Return (X, Y) of the center of cell containing provided text 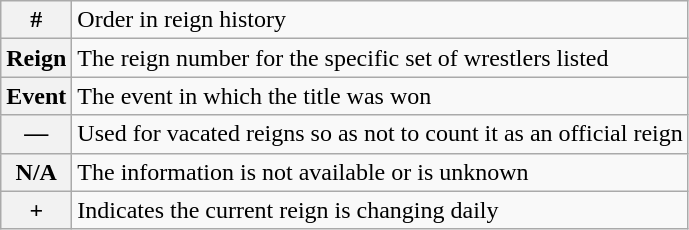
Used for vacated reigns so as not to count it as an official reign (380, 134)
Event (36, 96)
The information is not available or is unknown (380, 172)
N/A (36, 172)
Reign (36, 58)
Order in reign history (380, 20)
+ (36, 210)
The event in which the title was won (380, 96)
The reign number for the specific set of wrestlers listed (380, 58)
— (36, 134)
Indicates the current reign is changing daily (380, 210)
# (36, 20)
